Output the [X, Y] coordinate of the center of the cell containing the given text.  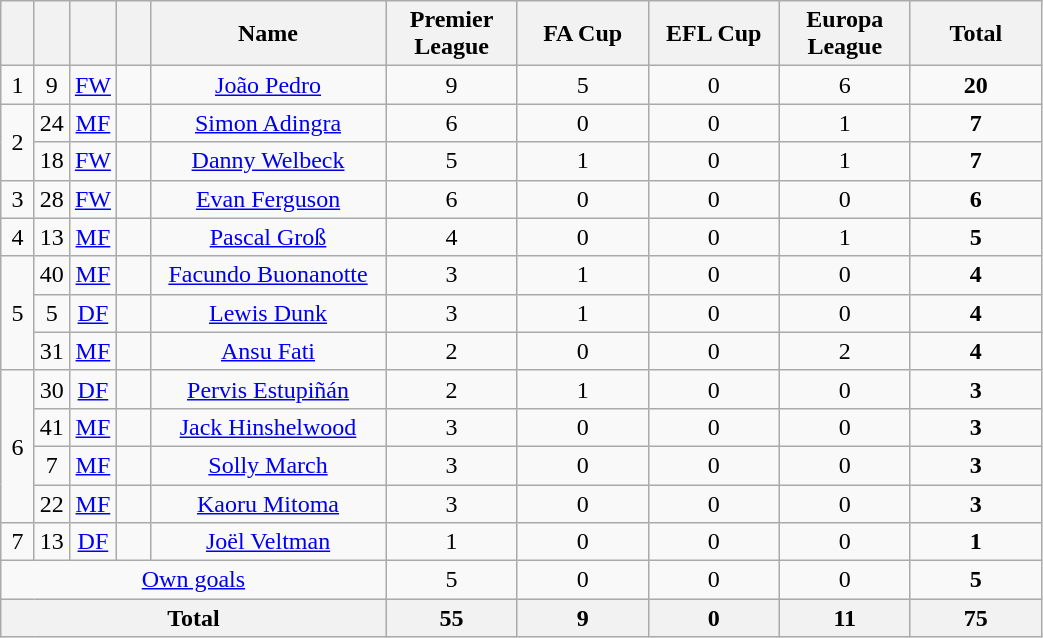
11 [844, 618]
Evan Ferguson [268, 199]
22 [52, 503]
Joël Veltman [268, 542]
Name [268, 34]
Pervis Estupiñán [268, 389]
Ansu Fati [268, 351]
75 [976, 618]
Solly March [268, 465]
40 [52, 275]
Danny Welbeck [268, 161]
Premier League [452, 34]
Simon Adingra [268, 123]
Kaoru Mitoma [268, 503]
28 [52, 199]
24 [52, 123]
EFL Cup [714, 34]
João Pedro [268, 85]
Jack Hinshelwood [268, 427]
20 [976, 85]
Lewis Dunk [268, 313]
18 [52, 161]
Pascal Groß [268, 237]
Own goals [194, 580]
FA Cup [582, 34]
Europa League [844, 34]
30 [52, 389]
Facundo Buonanotte [268, 275]
41 [52, 427]
31 [52, 351]
55 [452, 618]
